Provide the [x, y] coordinate of the cell's center where the given text is located.  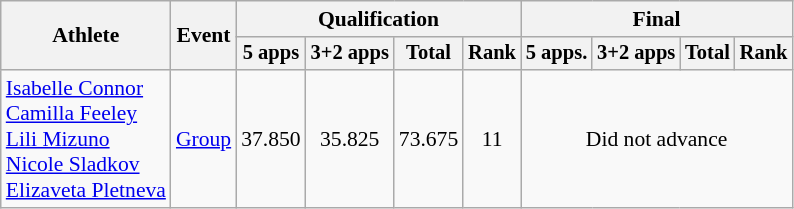
Did not advance [656, 139]
Qualification [378, 19]
Final [656, 19]
73.675 [428, 139]
35.825 [350, 139]
Isabelle ConnorCamilla FeeleyLili MizunoNicole SladkovElizaveta Pletneva [86, 139]
Group [204, 139]
5 apps [270, 54]
5 apps. [556, 54]
37.850 [270, 139]
Athlete [86, 36]
11 [492, 139]
Event [204, 36]
